Identify which cell holds the provided text, then report its [X, Y] central coordinate. 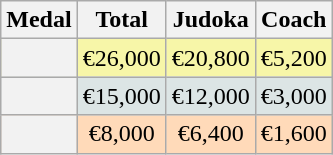
Total [122, 20]
€15,000 [122, 96]
€20,800 [210, 58]
€12,000 [210, 96]
€6,400 [210, 134]
€5,200 [294, 58]
Medal [39, 20]
€26,000 [122, 58]
Coach [294, 20]
€8,000 [122, 134]
€1,600 [294, 134]
€3,000 [294, 96]
Judoka [210, 20]
